Pinpoint the cell where the given text exists, returning its [X, Y] midpoint coordinate. 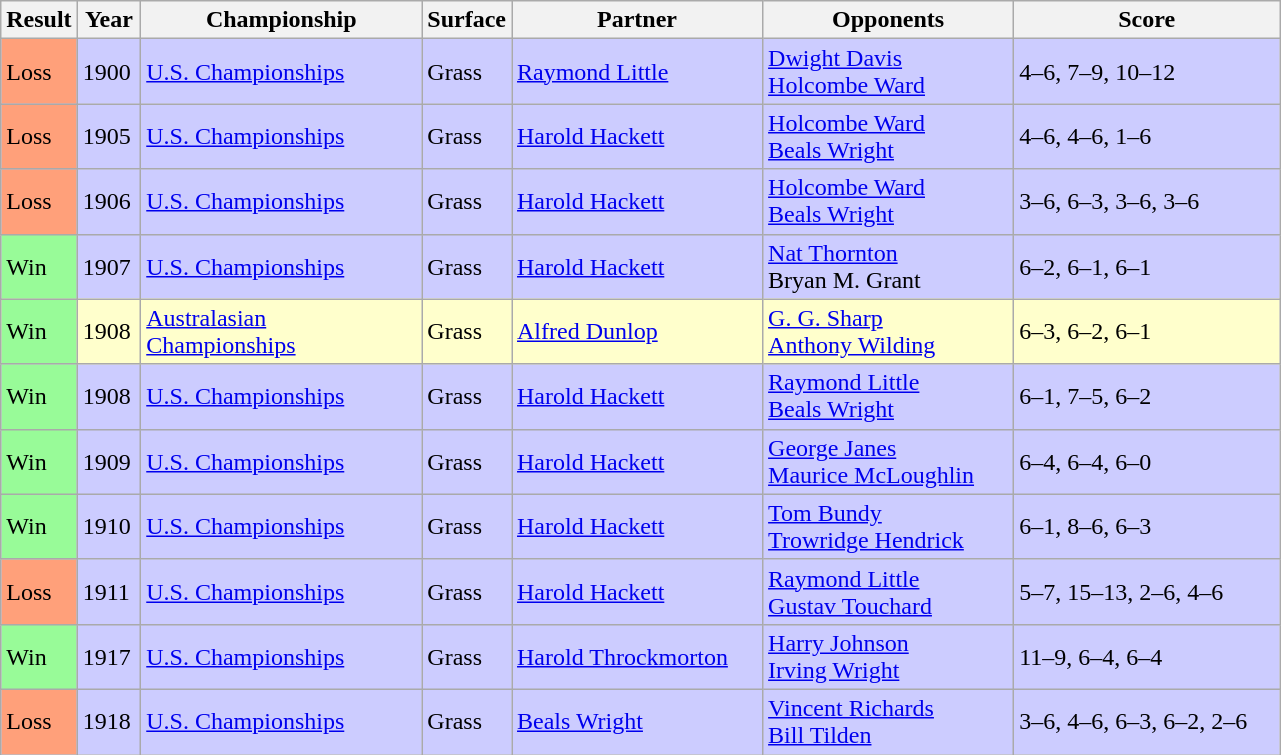
Tom Bundy Trowridge Hendrick [888, 526]
1906 [109, 202]
Opponents [888, 20]
1907 [109, 266]
Championship [282, 20]
4–6, 4–6, 1–6 [1147, 136]
6–3, 6–2, 6–1 [1147, 332]
Harold Throckmorton [638, 656]
1911 [109, 592]
6–1, 8–6, 6–3 [1147, 526]
Nat Thornton Bryan M. Grant [888, 266]
Dwight Davis Holcombe Ward [888, 72]
Alfred Dunlop [638, 332]
Raymond Little [638, 72]
4–6, 7–9, 10–12 [1147, 72]
Partner [638, 20]
3–6, 4–6, 6–3, 6–2, 2–6 [1147, 722]
Score [1147, 20]
Vincent Richards Bill Tilden [888, 722]
Raymond Little Gustav Touchard [888, 592]
Surface [467, 20]
Beals Wright [638, 722]
6–2, 6–1, 6–1 [1147, 266]
Raymond Little Beals Wright [888, 396]
Year [109, 20]
G. G. Sharp Anthony Wilding [888, 332]
11–9, 6–4, 6–4 [1147, 656]
1910 [109, 526]
George Janes Maurice McLoughlin [888, 462]
1918 [109, 722]
6–1, 7–5, 6–2 [1147, 396]
Harry Johnson Irving Wright [888, 656]
1909 [109, 462]
1900 [109, 72]
Australasian Championships [282, 332]
Result [39, 20]
1905 [109, 136]
6–4, 6–4, 6–0 [1147, 462]
3–6, 6–3, 3–6, 3–6 [1147, 202]
5–7, 15–13, 2–6, 4–6 [1147, 592]
1917 [109, 656]
